Search for the cell housing the specified text and yield its [X, Y] center coordinate. 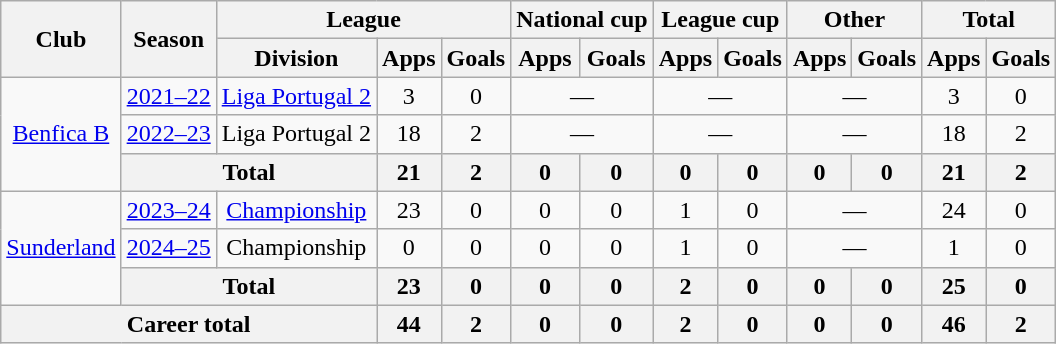
44 [409, 324]
2024–25 [168, 248]
National cup [582, 20]
Club [61, 39]
League cup [720, 20]
League [364, 20]
2023–24 [168, 210]
Sunderland [61, 248]
46 [954, 324]
Career total [189, 324]
24 [954, 210]
2021–22 [168, 96]
Season [168, 39]
25 [954, 286]
2022–23 [168, 134]
Division [296, 58]
Benfica B [61, 134]
Other [854, 20]
